Extract the [x, y] coordinate from the center of the cell holding the provided text.  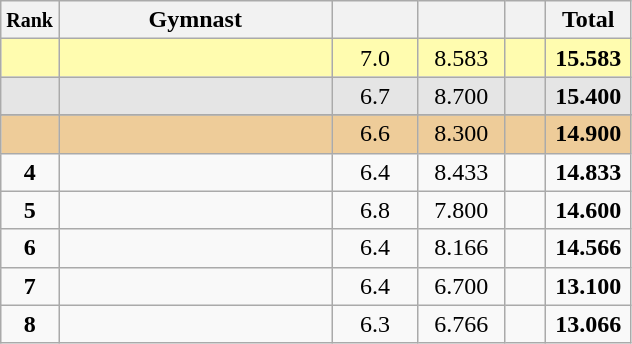
Rank [30, 20]
7 [30, 286]
8.700 [461, 96]
8.166 [461, 248]
8 [30, 324]
4 [30, 172]
8.300 [461, 134]
14.566 [588, 248]
7.800 [461, 210]
Total [588, 20]
14.900 [588, 134]
6.8 [375, 210]
14.833 [588, 172]
Gymnast [195, 20]
6.3 [375, 324]
13.066 [588, 324]
5 [30, 210]
15.400 [588, 96]
8.583 [461, 58]
6 [30, 248]
6.6 [375, 134]
7.0 [375, 58]
6.700 [461, 286]
14.600 [588, 210]
6.7 [375, 96]
6.766 [461, 324]
8.433 [461, 172]
15.583 [588, 58]
13.100 [588, 286]
